Detect which cell encompasses the target text, then output its (X, Y) center coordinate. 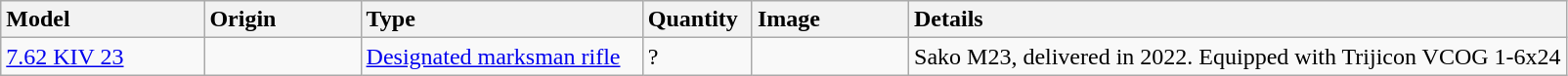
7.62 KIV 23 (103, 57)
Model (103, 19)
Designated marksman rifle (501, 57)
Origin (283, 19)
Type (501, 19)
? (697, 57)
Quantity (697, 19)
Image (830, 19)
Sako M23, delivered in 2022. Equipped with Trijicon VCOG 1-6x24 (1238, 57)
Details (1238, 19)
